Search for the cell housing the specified text and yield its (x, y) center coordinate. 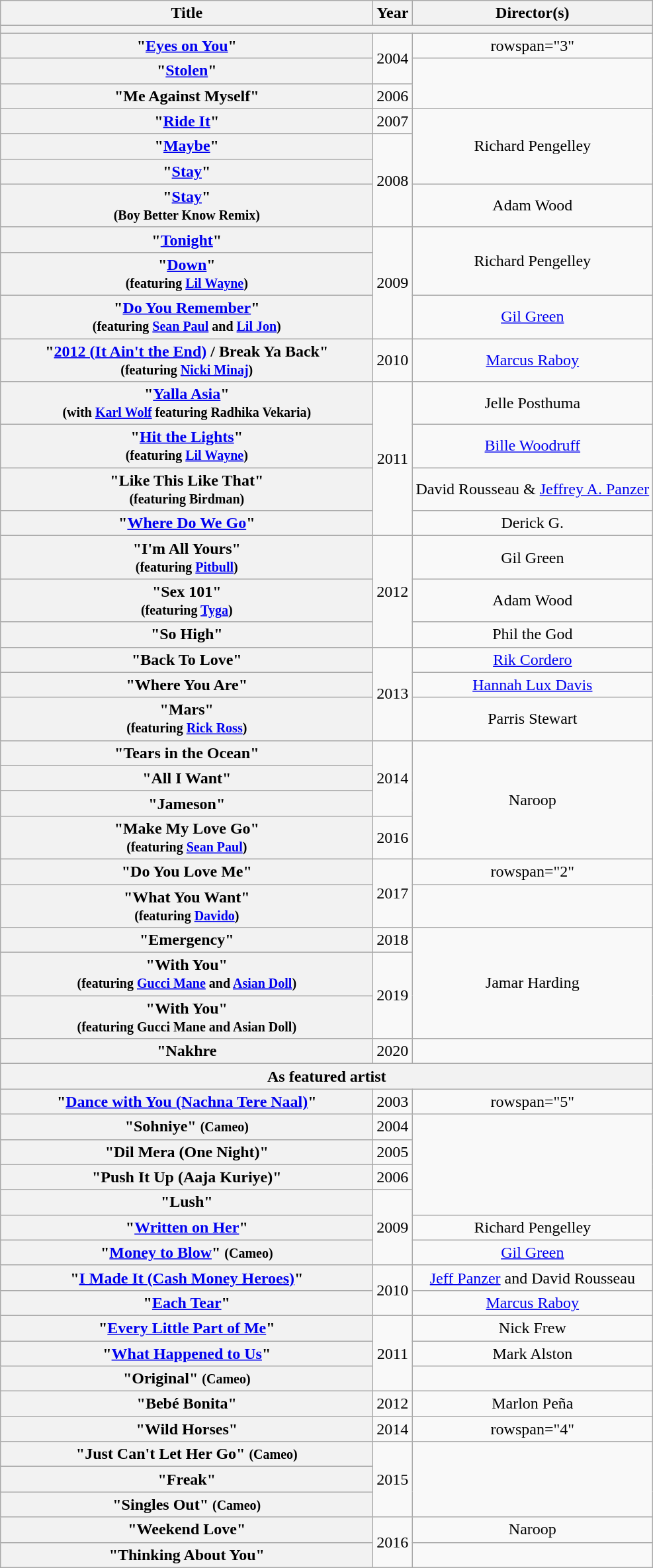
2017 (393, 893)
"Push It Up (Aaja Kuriye)" (187, 1177)
"Hit the Lights"(featuring Lil Wayne) (187, 446)
"Tonight" (187, 240)
"Just Can't Let Her Go" (Cameo) (187, 1454)
2003 (393, 1102)
"2012 (It Ain't the End) / Break Ya Back"(featuring Nicki Minaj) (187, 360)
rowspan="4" (533, 1429)
"Eyes on You" (187, 46)
"Like This Like That"(featuring Birdman) (187, 490)
"Sex 101"(featuring Tyga) (187, 601)
"Mars"(featuring Rick Ross) (187, 719)
Jelle Posthuma (533, 404)
Hannah Lux Davis (533, 685)
2015 (393, 1479)
"Written on Her" (187, 1227)
"Singles Out" (Cameo) (187, 1504)
"Nakhre (187, 1051)
"Down"(featuring Lil Wayne) (187, 274)
Year (393, 13)
"Money to Blow" (Cameo) (187, 1252)
"I Made It (Cash Money Heroes)" (187, 1278)
Jamar Harding (533, 983)
"Stay" (187, 171)
2013 (393, 693)
Rik Cordero (533, 660)
2018 (393, 940)
"Each Tear" (187, 1303)
rowspan="3" (533, 46)
Bille Woodruff (533, 446)
Derick G. (533, 523)
"Every Little Part of Me" (187, 1328)
"Do You Remember"(featuring Sean Paul and Lil Jon) (187, 316)
"Sohniye" (Cameo) (187, 1127)
2008 (393, 180)
"Original" (Cameo) (187, 1379)
"Where You Are" (187, 685)
2020 (393, 1051)
David Rousseau & Jeffrey A. Panzer (533, 490)
"Jameson" (187, 803)
As featured artist (327, 1076)
Parris Stewart (533, 719)
"Weekend Love" (187, 1530)
"Tears in the Ocean" (187, 753)
Mark Alston (533, 1353)
"All I Want" (187, 778)
Nick Frew (533, 1328)
"Freak" (187, 1479)
Phil the God (533, 634)
"Me Against Myself" (187, 96)
"Dil Mera (One Night)" (187, 1152)
"Ride It" (187, 121)
"Thinking About You" (187, 1555)
"I'm All Yours"(featuring Pitbull) (187, 557)
rowspan="2" (533, 871)
"Do You Love Me" (187, 871)
Director(s) (533, 13)
"Dance with You (Nachna Tere Naal)" (187, 1102)
Title (187, 13)
Jeff Panzer and David Rousseau (533, 1278)
"Yalla Asia"(with Karl Wolf featuring Radhika Vekaria) (187, 404)
"Emergency" (187, 940)
"So High" (187, 634)
"Back To Love" (187, 660)
2005 (393, 1152)
"Bebé Bonita" (187, 1404)
"Lush" (187, 1202)
Marlon Peña (533, 1404)
2007 (393, 121)
"What You Want"(featuring Davido) (187, 905)
"What Happened to Us" (187, 1353)
"Wild Horses" (187, 1429)
"Stay"(Boy Better Know Remix) (187, 205)
"Where Do We Go" (187, 523)
"Maybe" (187, 146)
rowspan="5" (533, 1102)
"Stolen" (187, 71)
"Make My Love Go"(featuring Sean Paul) (187, 838)
2019 (393, 996)
